Determine the [x, y] coordinate at the center of the cell enclosing the given text.  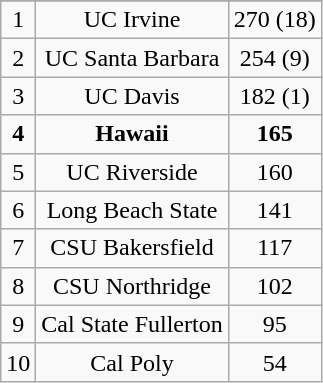
95 [274, 324]
3 [18, 96]
UC Santa Barbara [132, 58]
UC Irvine [132, 20]
9 [18, 324]
117 [274, 248]
6 [18, 210]
160 [274, 172]
CSU Northridge [132, 286]
Hawaii [132, 134]
254 (9) [274, 58]
UC Riverside [132, 172]
2 [18, 58]
10 [18, 362]
Cal State Fullerton [132, 324]
165 [274, 134]
8 [18, 286]
5 [18, 172]
7 [18, 248]
102 [274, 286]
141 [274, 210]
4 [18, 134]
1 [18, 20]
UC Davis [132, 96]
270 (18) [274, 20]
Cal Poly [132, 362]
CSU Bakersfield [132, 248]
182 (1) [274, 96]
54 [274, 362]
Long Beach State [132, 210]
